Output the (x, y) coordinate of the center of the cell containing the given text.  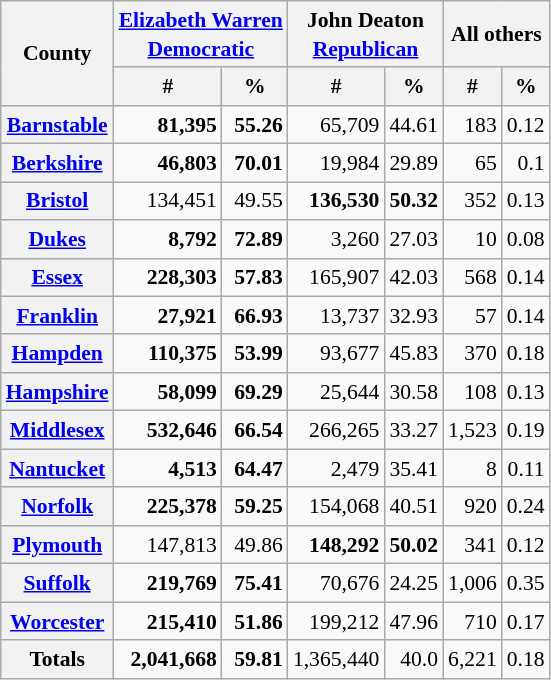
25,644 (336, 392)
Essex (58, 277)
64.47 (255, 468)
183 (472, 125)
147,813 (168, 545)
920 (472, 507)
199,212 (336, 621)
30.58 (414, 392)
72.89 (255, 239)
148,292 (336, 545)
19,984 (336, 163)
Plymouth (58, 545)
66.54 (255, 430)
35.41 (414, 468)
58,099 (168, 392)
53.99 (255, 354)
70,676 (336, 583)
County (58, 53)
57 (472, 316)
165,907 (336, 277)
0.11 (526, 468)
0.19 (526, 430)
40.51 (414, 507)
Berkshire (58, 163)
50.32 (414, 201)
33.27 (414, 430)
40.0 (414, 659)
44.61 (414, 125)
49.55 (255, 201)
42.03 (414, 277)
2,479 (336, 468)
215,410 (168, 621)
225,378 (168, 507)
57.83 (255, 277)
370 (472, 354)
10 (472, 239)
219,769 (168, 583)
Barnstable (58, 125)
Hampden (58, 354)
136,530 (336, 201)
46,803 (168, 163)
108 (472, 392)
0.17 (526, 621)
Worcester (58, 621)
532,646 (168, 430)
110,375 (168, 354)
27.03 (414, 239)
69.29 (255, 392)
0.1 (526, 163)
Franklin (58, 316)
70.01 (255, 163)
Middlesex (58, 430)
13,737 (336, 316)
228,303 (168, 277)
Elizabeth WarrenDemocratic (201, 34)
24.25 (414, 583)
Suffolk (58, 583)
59.81 (255, 659)
Norfolk (58, 507)
3,260 (336, 239)
Bristol (58, 201)
Dukes (58, 239)
John DeatonRepublican (366, 34)
568 (472, 277)
55.26 (255, 125)
Nantucket (58, 468)
29.89 (414, 163)
8 (472, 468)
All others (496, 34)
Totals (58, 659)
49.86 (255, 545)
0.35 (526, 583)
8,792 (168, 239)
45.83 (414, 354)
75.41 (255, 583)
Hampshire (58, 392)
51.86 (255, 621)
81,395 (168, 125)
32.93 (414, 316)
50.02 (414, 545)
2,041,668 (168, 659)
352 (472, 201)
59.25 (255, 507)
134,451 (168, 201)
6,221 (472, 659)
0.24 (526, 507)
27,921 (168, 316)
266,265 (336, 430)
4,513 (168, 468)
66.93 (255, 316)
93,677 (336, 354)
65,709 (336, 125)
1,523 (472, 430)
710 (472, 621)
1,365,440 (336, 659)
154,068 (336, 507)
47.96 (414, 621)
341 (472, 545)
1,006 (472, 583)
0.08 (526, 239)
65 (472, 163)
